Return (x, y) of the center of cell containing provided text 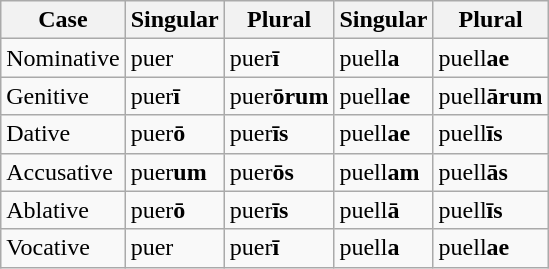
Dative (63, 134)
puellā (384, 210)
Genitive (63, 96)
puerum (174, 172)
puerōs (279, 172)
puellārum (490, 96)
Nominative (63, 58)
Accusative (63, 172)
puerōrum (279, 96)
Vocative (63, 248)
Case (63, 20)
puellās (490, 172)
puellam (384, 172)
Ablative (63, 210)
